Determine the (x, y) coordinate at the center of the cell enclosing the given text.  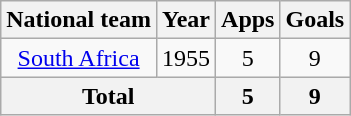
Total (108, 96)
Year (186, 20)
National team (79, 20)
1955 (186, 58)
Apps (248, 20)
Goals (315, 20)
South Africa (79, 58)
